From the cell containing the given text, extract its center point as [x, y] coordinate. 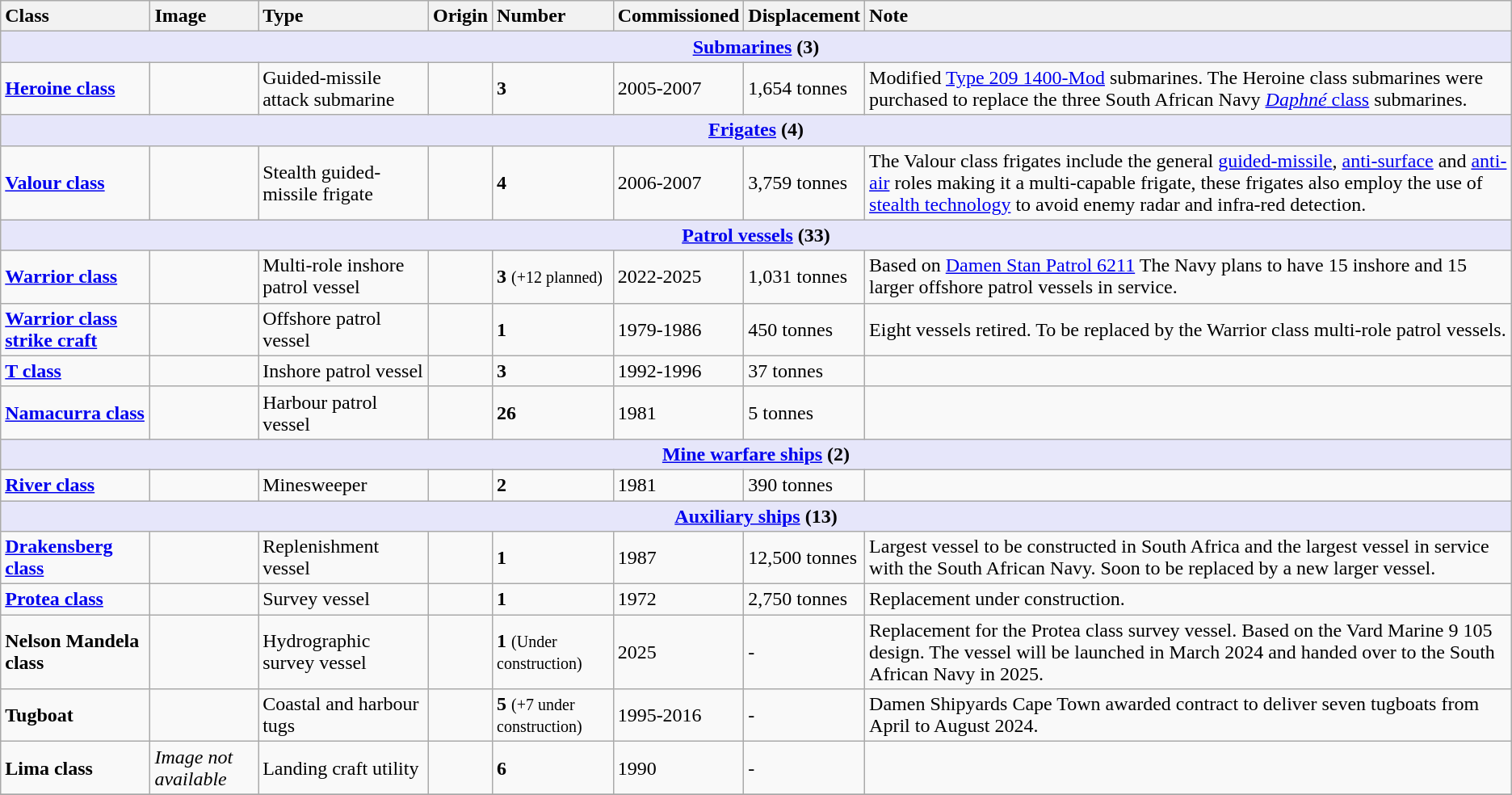
Coastal and harbour tugs [344, 716]
5 (+7 under construction) [553, 716]
Warrior class strike craft [76, 330]
Drakensberg class [76, 557]
26 [553, 412]
Lima class [76, 768]
Submarines (3) [756, 47]
1992-1996 [678, 371]
Survey vessel [344, 599]
Heroine class [76, 89]
1,654 tonnes [804, 89]
Hydrographic survey vessel [344, 652]
1987 [678, 557]
1979-1986 [678, 330]
Origin [460, 16]
Tugboat [76, 716]
Mine warfare ships (2) [756, 454]
Image not available [204, 768]
37 tonnes [804, 371]
3,759 tonnes [804, 183]
Valour class [76, 183]
River class [76, 485]
2,750 tonnes [804, 599]
1995-2016 [678, 716]
4 [553, 183]
Minesweeper [344, 485]
1 (Under construction) [553, 652]
Inshore patrol vessel [344, 371]
Harbour patrol vessel [344, 412]
Note [1189, 16]
5 tonnes [804, 412]
1,031 tonnes [804, 276]
2006-2007 [678, 183]
Modified Type 209 1400-Mod submarines. The Heroine class submarines were purchased to replace the three South African Navy Daphné class submarines. [1189, 89]
1990 [678, 768]
Displacement [804, 16]
2025 [678, 652]
Multi-role inshore patrol vessel [344, 276]
Offshore patrol vessel [344, 330]
Stealth guided-missile frigate [344, 183]
Frigates (4) [756, 130]
Class [76, 16]
T class [76, 371]
Image [204, 16]
450 tonnes [804, 330]
390 tonnes [804, 485]
Guided-missile attack submarine [344, 89]
Based on Damen Stan Patrol 6211 The Navy plans to have 15 inshore and 15 larger offshore patrol vessels in service. [1189, 276]
Type [344, 16]
2005-2007 [678, 89]
Namacurra class [76, 412]
Replenishment vessel [344, 557]
Landing craft utility [344, 768]
12,500 tonnes [804, 557]
Number [553, 16]
2 [553, 485]
Damen Shipyards Cape Town awarded contract to deliver seven tugboats from April to August 2024. [1189, 716]
6 [553, 768]
Patrol vessels (33) [756, 235]
2022-2025 [678, 276]
Auxiliary ships (13) [756, 516]
Nelson Mandela class [76, 652]
3 (+12 planned) [553, 276]
Replacement under construction. [1189, 599]
Warrior class [76, 276]
1972 [678, 599]
Eight vessels retired. To be replaced by the Warrior class multi-role patrol vessels. [1189, 330]
Commissioned [678, 16]
Protea class [76, 599]
